Output the [x, y] coordinate of the center of the cell containing the given text.  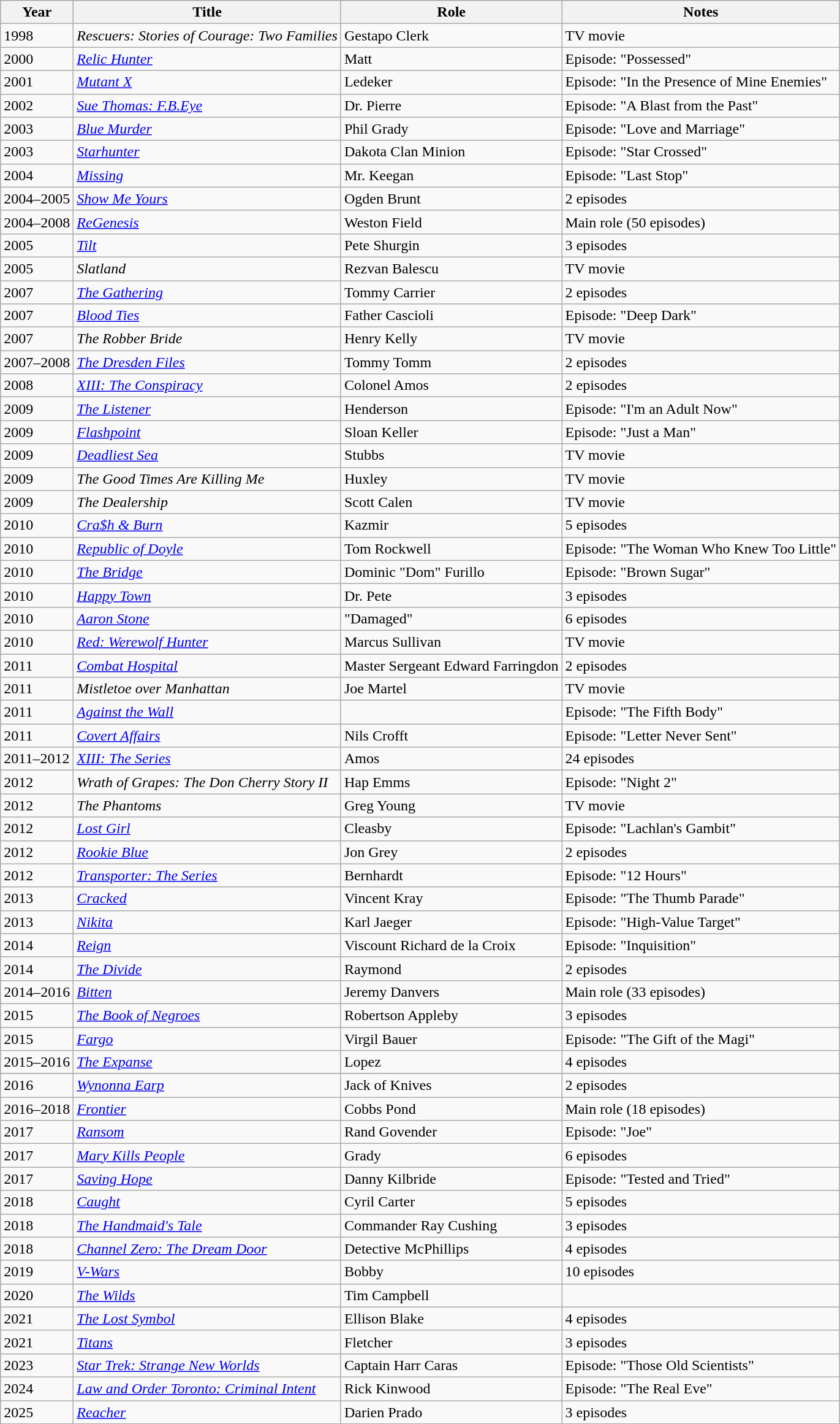
Episode: "Inquisition" [701, 945]
Tommy Tomm [451, 362]
Mutant X [207, 82]
Channel Zero: The Dream Door [207, 1249]
Cyril Carter [451, 1202]
2000 [37, 59]
Missing [207, 175]
2002 [37, 105]
The Good Times Are Killing Me [207, 479]
2004–2005 [37, 199]
Bernhardt [451, 875]
Danny Kilbride [451, 1179]
Grady [451, 1156]
Star Trek: Strange New Worlds [207, 1365]
Show Me Yours [207, 199]
Tom Rockwell [451, 549]
2015–2016 [37, 1062]
Nils Crofft [451, 736]
Cra$h & Burn [207, 525]
Master Sergeant Edward Farringdon [451, 665]
Red: Werewolf Hunter [207, 642]
2004–2008 [37, 222]
Huxley [451, 479]
XIII: The Series [207, 759]
Main role (18 episodes) [701, 1109]
Episode: "In the Presence of Mine Enemies" [701, 82]
Flashpoint [207, 432]
Episode: "Lachlan's Gambit" [701, 829]
Cleasby [451, 829]
Dominic "Dom" Furillo [451, 572]
Captain Harr Caras [451, 1365]
Cracked [207, 899]
Ransom [207, 1132]
Weston Field [451, 222]
Sloan Keller [451, 432]
The Listener [207, 409]
Title [207, 12]
Combat Hospital [207, 665]
Dr. Pete [451, 595]
Against the Wall [207, 712]
Darien Prado [451, 1412]
Bobby [451, 1272]
Pete Shurgin [451, 245]
The Expanse [207, 1062]
Ellison Blake [451, 1319]
Lopez [451, 1062]
Episode: "The Fifth Body" [701, 712]
Lost Girl [207, 829]
Episode: "Last Stop" [701, 175]
Phil Grady [451, 129]
Jon Grey [451, 852]
Reacher [207, 1412]
Role [451, 12]
The Book of Negroes [207, 1015]
The Dresden Files [207, 362]
Hap Emms [451, 782]
ReGenesis [207, 222]
Episode: "Joe" [701, 1132]
Scott Calen [451, 502]
Viscount Richard de la Croix [451, 945]
Happy Town [207, 595]
Rookie Blue [207, 852]
Greg Young [451, 805]
Matt [451, 59]
2025 [37, 1412]
2011–2012 [37, 759]
The Wilds [207, 1295]
Year [37, 12]
Jeremy Danvers [451, 992]
Episode: "The Thumb Parade" [701, 899]
10 episodes [701, 1272]
Episode: "I'm an Adult Now" [701, 409]
Father Cascioli [451, 316]
Cobbs Pond [451, 1109]
The Phantoms [207, 805]
Fletcher [451, 1342]
V-Wars [207, 1272]
2020 [37, 1295]
Slatland [207, 268]
Stubbs [451, 455]
Amos [451, 759]
Henry Kelly [451, 339]
Tilt [207, 245]
Gestapo Clerk [451, 36]
Tommy Carrier [451, 292]
Episode: "Deep Dark" [701, 316]
Notes [701, 12]
Vincent Kray [451, 899]
Ogden Brunt [451, 199]
Episode: "A Blast from the Past" [701, 105]
Reign [207, 945]
Henderson [451, 409]
Rezvan Balescu [451, 268]
Deadliest Sea [207, 455]
Episode: "Those Old Scientists" [701, 1365]
Transporter: The Series [207, 875]
1998 [37, 36]
Bitten [207, 992]
Karl Jaeger [451, 922]
The Robber Bride [207, 339]
Episode: "Brown Sugar" [701, 572]
Episode: "Night 2" [701, 782]
2016 [37, 1086]
Episode: "12 Hours" [701, 875]
Kazmir [451, 525]
Rick Kinwood [451, 1388]
The Bridge [207, 572]
Episode: "Love and Marriage" [701, 129]
Dr. Pierre [451, 105]
Marcus Sullivan [451, 642]
The Divide [207, 969]
Mary Kills People [207, 1156]
Rand Govender [451, 1132]
Jack of Knives [451, 1086]
Detective McPhillips [451, 1249]
Episode: "The Gift of the Magi" [701, 1039]
2007–2008 [37, 362]
2008 [37, 386]
XIII: The Conspiracy [207, 386]
Episode: "Star Crossed" [701, 152]
Episode: "Letter Never Sent" [701, 736]
The Lost Symbol [207, 1319]
Relic Hunter [207, 59]
Robertson Appleby [451, 1015]
Titans [207, 1342]
Saving Hope [207, 1179]
The Dealership [207, 502]
Joe Martel [451, 689]
Tim Campbell [451, 1295]
The Handmaid's Tale [207, 1225]
Caught [207, 1202]
Law and Order Toronto: Criminal Intent [207, 1388]
Dakota Clan Minion [451, 152]
Raymond [451, 969]
Rescuers: Stories of Courage: Two Families [207, 36]
Main role (33 episodes) [701, 992]
Episode: "The Woman Who Knew Too Little" [701, 549]
Virgil Bauer [451, 1039]
Ledeker [451, 82]
Main role (50 episodes) [701, 222]
Starhunter [207, 152]
Episode: "Tested and Tried" [701, 1179]
Episode: "Possessed" [701, 59]
Episode: "High-Value Target" [701, 922]
2019 [37, 1272]
Aaron Stone [207, 619]
Covert Affairs [207, 736]
Mr. Keegan [451, 175]
Blue Murder [207, 129]
Commander Ray Cushing [451, 1225]
Mistletoe over Manhattan [207, 689]
Nikita [207, 922]
Fargo [207, 1039]
2016–2018 [37, 1109]
Colonel Amos [451, 386]
2023 [37, 1365]
Episode: "Just a Man" [701, 432]
Frontier [207, 1109]
2001 [37, 82]
The Gathering [207, 292]
Episode: "The Real Eve" [701, 1388]
2014–2016 [37, 992]
Sue Thomas: F.B.Eye [207, 105]
Republic of Doyle [207, 549]
Wynonna Earp [207, 1086]
2024 [37, 1388]
24 episodes [701, 759]
Blood Ties [207, 316]
2004 [37, 175]
"Damaged" [451, 619]
Wrath of Grapes: The Don Cherry Story II [207, 782]
